Find where the given text appears and provide that cell's center as [x, y] coordinate. 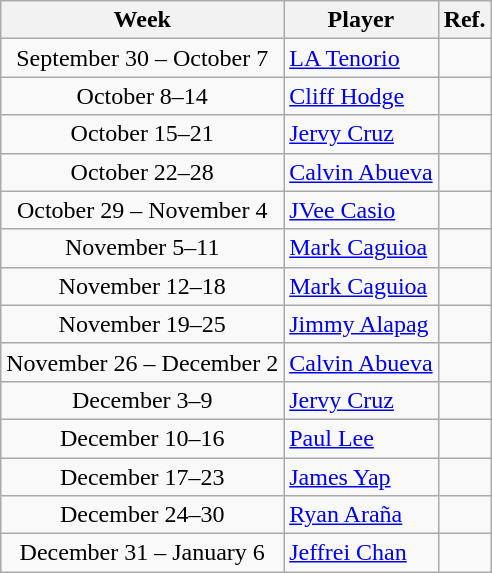
Ref. [464, 20]
September 30 – October 7 [142, 58]
December 3–9 [142, 400]
December 10–16 [142, 438]
October 22–28 [142, 172]
JVee Casio [361, 210]
October 8–14 [142, 96]
December 31 – January 6 [142, 553]
October 15–21 [142, 134]
Paul Lee [361, 438]
November 19–25 [142, 324]
November 26 – December 2 [142, 362]
Ryan Araña [361, 515]
October 29 – November 4 [142, 210]
December 24–30 [142, 515]
Player [361, 20]
Week [142, 20]
Jimmy Alapag [361, 324]
November 12–18 [142, 286]
December 17–23 [142, 477]
LA Tenorio [361, 58]
Cliff Hodge [361, 96]
Jeffrei Chan [361, 553]
November 5–11 [142, 248]
James Yap [361, 477]
